Provide the [x, y] coordinate of the cell's center where the given text is located.  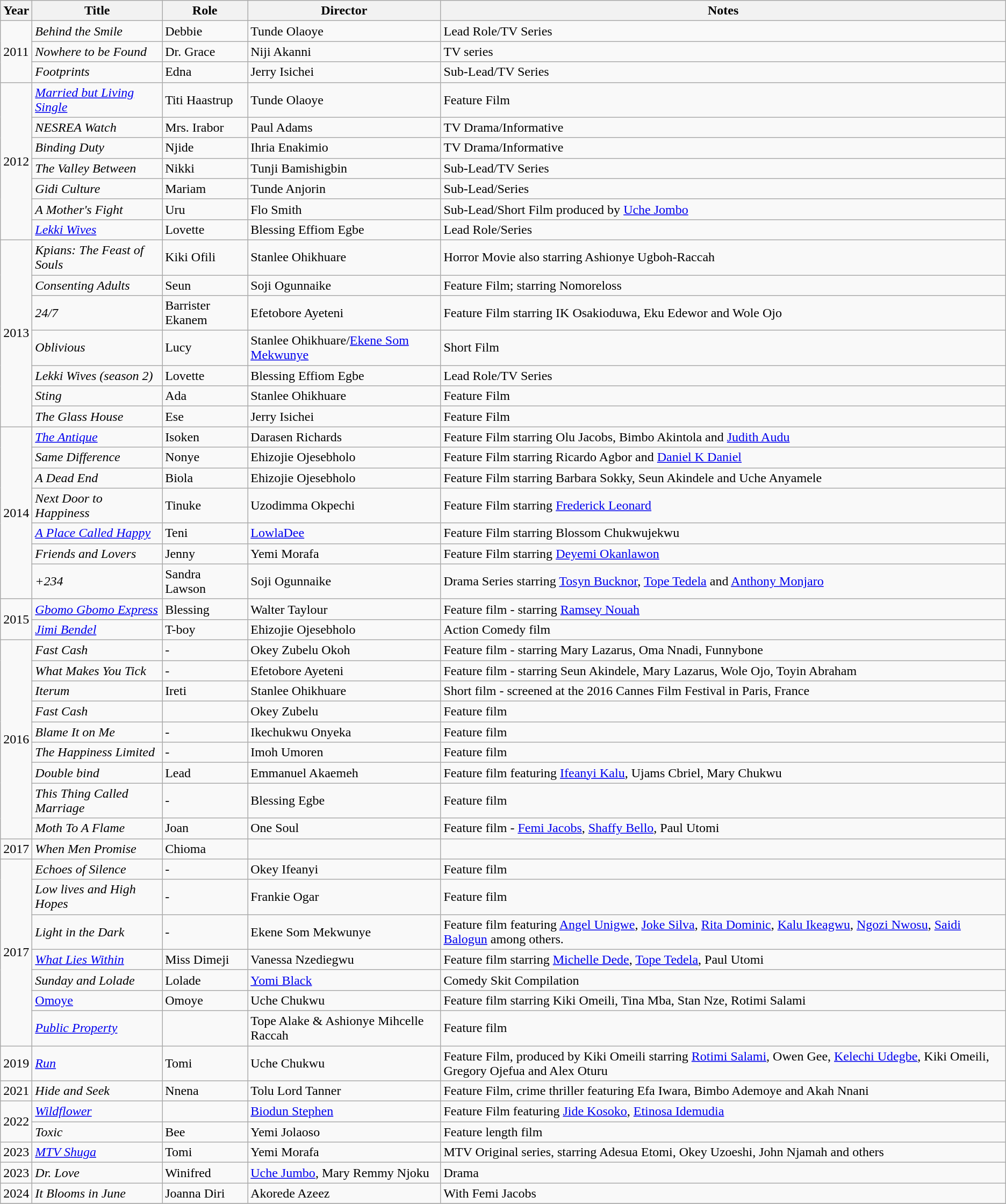
Akorede Azeez [344, 1193]
Gidi Culture [97, 189]
Sting [97, 396]
Echoes of Silence [97, 869]
2015 [16, 619]
Binding Duty [97, 148]
Action Comedy film [723, 629]
Jenny [205, 554]
One Soul [344, 828]
T-boy [205, 629]
Feature film - Femi Jacobs, Shaffy Bello, Paul Utomi [723, 828]
Dr. Love [97, 1173]
Okey Zubelu Okoh [344, 650]
Winifred [205, 1173]
Footprints [97, 72]
Drama Series starring Tosyn Bucknor, Tope Tedela and Anthony Monjaro [723, 582]
Lekki Wives (season 2) [97, 376]
Lead Role/Series [723, 230]
What Lies Within [97, 959]
Niji Akanni [344, 52]
Feature length film [723, 1132]
Feature Film; starring Nomoreloss [723, 285]
Year [16, 11]
Sub-Lead/Series [723, 189]
Feature film - starring Ramsey Nouah [723, 609]
2021 [16, 1091]
Titi Haastrup [205, 100]
Joanna Diri [205, 1193]
Tunji Bamishigbin [344, 168]
Biola [205, 478]
The Antique [97, 437]
Comedy Skit Compilation [723, 980]
Seun [205, 285]
The Valley Between [97, 168]
Wildflower [97, 1112]
Teni [205, 533]
Feature Film starring IK Osakioduwa, Eku Edewor and Wole Ojo [723, 313]
Feature Film starring Deyemi Okanlawon [723, 554]
Ekene Som Mekwunye [344, 932]
Joan [205, 828]
Njide [205, 148]
Dr. Grace [205, 52]
Feature film - starring Seun Akindele, Mary Lazarus, Wole Ojo, Toyin Abraham [723, 670]
It Blooms in June [97, 1193]
Nonye [205, 457]
Tolu Lord Tanner [344, 1091]
Flo Smith [344, 209]
Ihria Enakimio [344, 148]
MTV Original series, starring Adesua Etomi, Okey Uzoeshi, John Njamah and others [723, 1152]
Ese [205, 417]
Isoken [205, 437]
Feature film starring Michelle Dede, Tope Tedela, Paul Utomi [723, 959]
2011 [16, 52]
Moth To A Flame [97, 828]
Consenting Adults [97, 285]
Notes [723, 11]
Feature Film starring Olu Jacobs, Bimbo Akintola and Judith Audu [723, 437]
Title [97, 11]
Tunde Anjorin [344, 189]
Ada [205, 396]
Mariam [205, 189]
Feature film starring Kiki Omeili, Tina Mba, Stan Nze, Rotimi Salami [723, 1000]
Iterum [97, 691]
A Dead End [97, 478]
Feature Film starring Frederick Leonard [723, 505]
The Glass House [97, 417]
Light in the Dark [97, 932]
Lucy [205, 348]
Blessing Egbe [344, 801]
Oblivious [97, 348]
Paul Adams [344, 127]
Kiki Ofili [205, 257]
Blame It on Me [97, 732]
Uru [205, 209]
Next Door to Happiness [97, 505]
Uche Jumbo, Mary Remmy Njoku [344, 1173]
Gbomo Gbomo Express [97, 609]
Double bind [97, 773]
Tinuke [205, 505]
This Thing Called Marriage [97, 801]
What Makes You Tick [97, 670]
Yomi Black [344, 980]
Feature Film starring Ricardo Agbor and Daniel K Daniel [723, 457]
Jimi Bendel [97, 629]
When Men Promise [97, 849]
Hide and Seek [97, 1091]
Tope Alake & Ashionye Mihcelle Raccah [344, 1028]
2014 [16, 513]
Horror Movie also starring Ashionye Ugboh-Raccah [723, 257]
Sub-Lead/Short Film produced by Uche Jombo [723, 209]
Feature film featuring Ifeanyi Kalu, Ujams Cbriel, Mary Chukwu [723, 773]
Feature Film featuring Jide Kosoko, Etinosa Idemudia [723, 1112]
Run [97, 1063]
LowlaDee [344, 533]
Toxic [97, 1132]
Darasen Richards [344, 437]
Friends and Lovers [97, 554]
2012 [16, 161]
Frankie Ogar [344, 897]
Drama [723, 1173]
Kpians: The Feast of Souls [97, 257]
The Happiness Limited [97, 752]
Yemi Jolaoso [344, 1132]
NESREA Watch [97, 127]
MTV Shuga [97, 1152]
Chioma [205, 849]
Short film - screened at the 2016 Cannes Film Festival in Paris, France [723, 691]
Public Property [97, 1028]
Nnena [205, 1091]
Barrister Ekanem [205, 313]
Sandra Lawson [205, 582]
Stanlee Ohikhuare/Ekene Som Mekwunye [344, 348]
A Mother's Fight [97, 209]
Behind the Smile [97, 31]
+234 [97, 582]
Nikki [205, 168]
Bee [205, 1132]
A Place Called Happy [97, 533]
Uzodimma Okpechi [344, 505]
Lolade [205, 980]
Biodun Stephen [344, 1112]
Ireti [205, 691]
2013 [16, 333]
2019 [16, 1063]
Walter Taylour [344, 609]
With Femi Jacobs [723, 1193]
24/7 [97, 313]
Lekki Wives [97, 230]
Director [344, 11]
TV series [723, 52]
Married but Living Single [97, 100]
Emmanuel Akaemeh [344, 773]
Low lives and High Hopes [97, 897]
Short Film [723, 348]
Blessing [205, 609]
Imoh Umoren [344, 752]
2022 [16, 1122]
Debbie [205, 31]
Sunday and Lolade [97, 980]
Feature film - starring Mary Lazarus, Oma Nnadi, Funnybone [723, 650]
Feature Film, crime thriller featuring Efa Iwara, Bimbo Ademoye and Akah Nnani [723, 1091]
Role [205, 11]
Edna [205, 72]
Nowhere to be Found [97, 52]
Vanessa Nzediegwu [344, 959]
Feature Film starring Blossom Chukwujekwu [723, 533]
Okey Zubelu [344, 712]
Okey Ifeanyi [344, 869]
Feature Film, produced by Kiki Omeili starring Rotimi Salami, Owen Gee, Kelechi Udegbe, Kiki Omeili, Gregory Ojefua and Alex Oturu [723, 1063]
Same Difference [97, 457]
Miss Dimeji [205, 959]
2016 [16, 739]
Mrs. Irabor [205, 127]
Feature film featuring Angel Unigwe, Joke Silva, Rita Dominic, Kalu Ikeagwu, Ngozi Nwosu, Saidi Balogun among others. [723, 932]
Lead [205, 773]
Ikechukwu Onyeka [344, 732]
Feature Film starring Barbara Sokky, Seun Akindele and Uche Anyamele [723, 478]
2024 [16, 1193]
